Search for the cell housing the specified text and yield its (x, y) center coordinate. 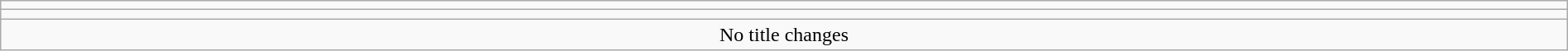
No title changes (784, 35)
